Determine the (X, Y) coordinate at the center of the cell enclosing the given text.  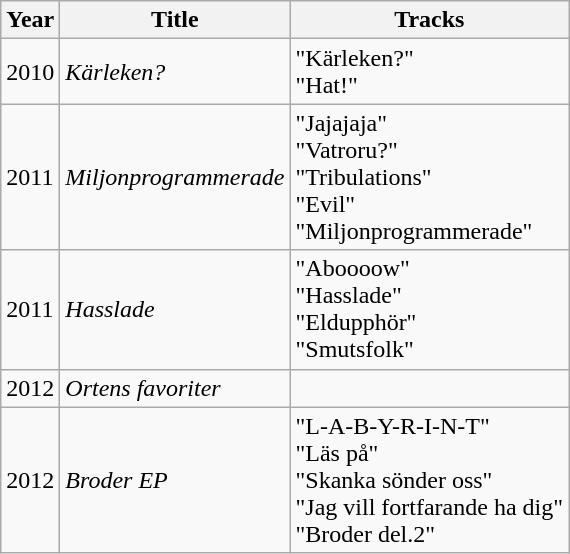
Year (30, 20)
Tracks (430, 20)
2010 (30, 72)
Miljonprogrammerade (175, 177)
Title (175, 20)
Hasslade (175, 310)
"Aboooow" "Hasslade" "Eldupphör" "Smutsfolk" (430, 310)
Kärleken? (175, 72)
"Jajajaja" "Vatroru?" "Tribulations" "Evil" "Miljonprogrammerade" (430, 177)
Broder EP (175, 480)
"L-A-B-Y-R-I-N-T" "Läs på" "Skanka sönder oss" "Jag vill fortfarande ha dig" "Broder del.2" (430, 480)
Ortens favoriter (175, 388)
"Kärleken?" "Hat!" (430, 72)
